Pinpoint the cell where the given text exists, returning its [X, Y] midpoint coordinate. 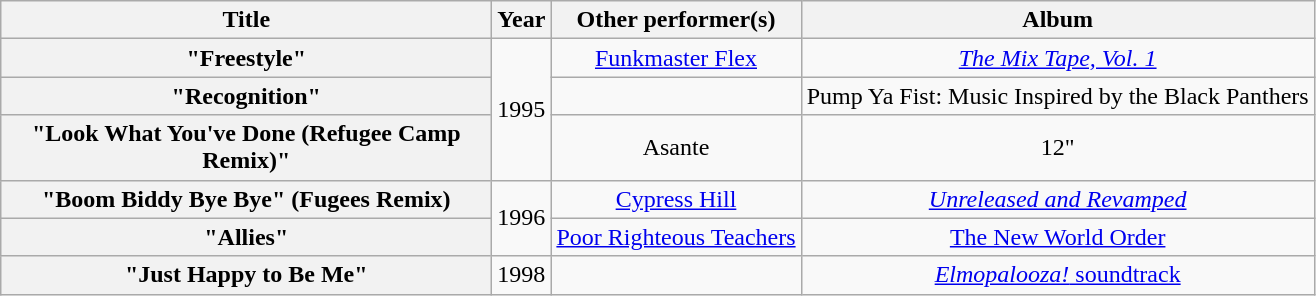
"Boom Biddy Bye Bye" (Fugees Remix) [246, 199]
"Recognition" [246, 96]
Year [522, 20]
Elmopalooza! soundtrack [1058, 275]
Title [246, 20]
"Freestyle" [246, 58]
"Look What You've Done (Refugee Camp Remix)" [246, 148]
12" [1058, 148]
Unreleased and Revamped [1058, 199]
Asante [676, 148]
"Allies" [246, 237]
The New World Order [1058, 237]
Cypress Hill [676, 199]
Pump Ya Fist: Music Inspired by the Black Panthers [1058, 96]
1998 [522, 275]
Funkmaster Flex [676, 58]
Album [1058, 20]
"Just Happy to Be Me" [246, 275]
The Mix Tape, Vol. 1 [1058, 58]
Other performer(s) [676, 20]
1996 [522, 218]
1995 [522, 110]
Poor Righteous Teachers [676, 237]
